Extract the (X, Y) coordinate from the center of the cell holding the provided text.  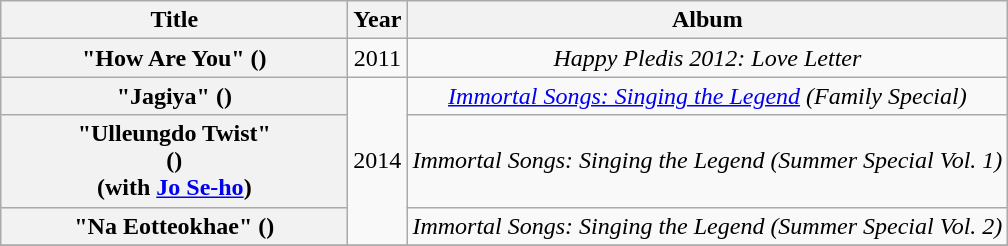
Album (708, 20)
Year (378, 20)
Title (174, 20)
Immortal Songs: Singing the Legend (Summer Special Vol. 1) (708, 161)
Happy Pledis 2012: Love Letter (708, 58)
2011 (378, 58)
Immortal Songs: Singing the Legend (Summer Special Vol. 2) (708, 226)
Immortal Songs: Singing the Legend (Family Special) (708, 96)
"Ulleungdo Twist" () (with Jo Se-ho) (174, 161)
"Na Eotteokhae" () (174, 226)
"Jagiya" () (174, 96)
"How Are You" () (174, 58)
2014 (378, 161)
